Determine the (x, y) coordinate at the center of the cell enclosing the given text.  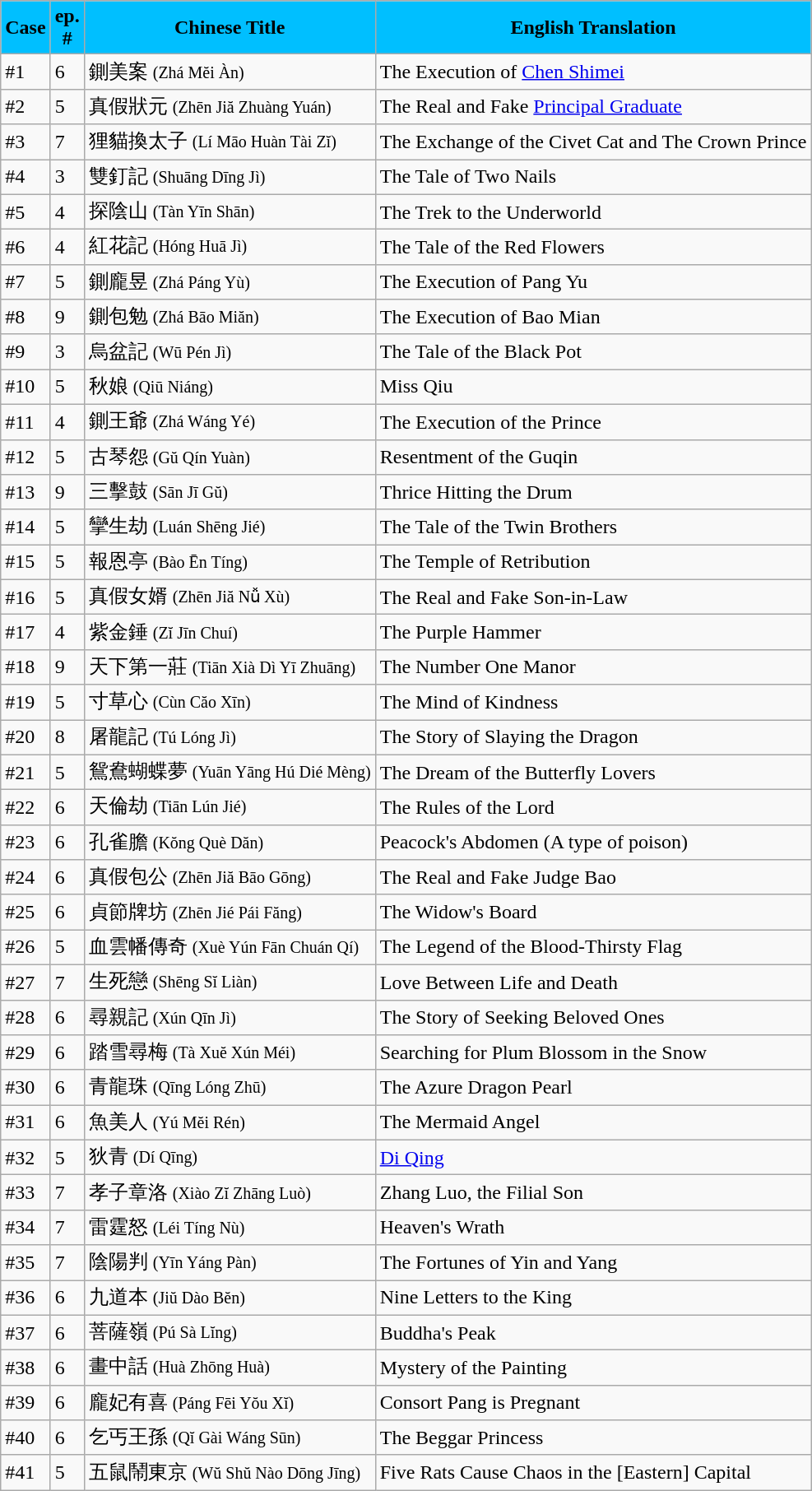
#14 (26, 527)
The Legend of the Blood-Thirsty Flag (593, 948)
真假狀元 (Zhēn Jiă Zhuàng Yuán) (230, 107)
#23 (26, 843)
ep.# (67, 28)
真假包公 (Zhēn Jiă Bāo Gōng) (230, 877)
Case (26, 28)
#37 (26, 1333)
#12 (26, 458)
Five Rats Cause Chaos in the [Eastern] Capital (593, 1473)
紅花記 (Hóng Huā Jì) (230, 247)
Heaven's Wrath (593, 1228)
#8 (26, 318)
鍘美案 (Zhá Mĕi Àn) (230, 72)
#31 (26, 1122)
五鼠鬧東京 (Wŭ Shŭ Nào Dōng Jīng) (230, 1473)
畫中話 (Huà Zhōng Huà) (230, 1368)
#33 (26, 1193)
#13 (26, 492)
Di Qing (593, 1157)
鍘王爺 (Zhá Wáng Yé) (230, 421)
#11 (26, 421)
#39 (26, 1402)
三擊鼓 (Sān Jī Gŭ) (230, 492)
#41 (26, 1473)
秋娘 (Qiū Niáng) (230, 387)
#7 (26, 281)
#30 (26, 1088)
乞丐王孫 (Qĭ Gài Wáng Sūn) (230, 1438)
雷霆怒 (Léi Tíng Nù) (230, 1228)
#38 (26, 1368)
#3 (26, 142)
Peacock's Abdomen (A type of poison) (593, 843)
#29 (26, 1053)
The Purple Hammer (593, 632)
#6 (26, 247)
#2 (26, 107)
The Azure Dragon Pearl (593, 1088)
#16 (26, 597)
The Story of Seeking Beloved Ones (593, 1017)
#20 (26, 737)
#28 (26, 1017)
#4 (26, 178)
踏雪尋梅 (Tà Xuĕ Xún Méi) (230, 1053)
#36 (26, 1298)
貞節牌坊 (Zhēn Jié Pái Făng) (230, 912)
Chinese Title (230, 28)
#32 (26, 1157)
#27 (26, 982)
青龍珠 (Qīng Lóng Zhū) (230, 1088)
The Widow's Board (593, 912)
The Execution of Pang Yu (593, 281)
#5 (26, 212)
九道本 (Jiŭ Dào Bĕn) (230, 1298)
#40 (26, 1438)
The Number One Manor (593, 667)
#19 (26, 703)
The Real and Fake Son-in-Law (593, 597)
Love Between Life and Death (593, 982)
狄青 (Dí Qīng) (230, 1157)
Zhang Luo, the Filial Son (593, 1193)
尋親記 (Xún Qīn Jì) (230, 1017)
#35 (26, 1262)
Buddha's Peak (593, 1333)
紫金錘 (Zĭ Jīn Chuí) (230, 632)
The Trek to the Underworld (593, 212)
#34 (26, 1228)
Nine Letters to the King (593, 1298)
古琴怨 (Gŭ Qín Yuàn) (230, 458)
The Dream of the Butterfly Lovers (593, 772)
The Exchange of the Civet Cat and The Crown Prince (593, 142)
The Temple of Retribution (593, 563)
The Rules of the Lord (593, 808)
The Tale of the Red Flowers (593, 247)
The Mermaid Angel (593, 1122)
陰陽判 (Yīn Yáng Pàn) (230, 1262)
The Fortunes of Yin and Yang (593, 1262)
血雲幡傳奇 (Xuè Yún Fān Chuán Qí) (230, 948)
孝子章洛 (Xiào Zĭ Zhāng Luò) (230, 1193)
天倫劫 (Tiān Lún Jié) (230, 808)
龐妃有喜 (Páng Fēi Yŏu Xĭ) (230, 1402)
#24 (26, 877)
真假女婿 (Zhēn Jiă Nǚ Xù) (230, 597)
The Story of Slaying the Dragon (593, 737)
#21 (26, 772)
8 (67, 737)
Thrice Hitting the Drum (593, 492)
探陰山 (Tàn Yīn Shān) (230, 212)
狸貓換太子 (Lí Māo Huàn Tài Zĭ) (230, 142)
#25 (26, 912)
The Execution of the Prince (593, 421)
寸草心 (Cùn Căo Xīn) (230, 703)
菩薩嶺 (Pú Sà Lĭng) (230, 1333)
鴛鴦蝴蝶夢 (Yuān Yāng Hú Dié Mèng) (230, 772)
The Execution of Chen Shimei (593, 72)
The Tale of the Twin Brothers (593, 527)
#17 (26, 632)
The Tale of Two Nails (593, 178)
#9 (26, 352)
攣生劫 (Luán Shēng Jié) (230, 527)
English Translation (593, 28)
#1 (26, 72)
The Execution of Bao Mian (593, 318)
#26 (26, 948)
#15 (26, 563)
Resentment of the Guqin (593, 458)
The Beggar Princess (593, 1438)
#18 (26, 667)
報恩亭 (Bào Ēn Tíng) (230, 563)
Searching for Plum Blossom in the Snow (593, 1053)
The Real and Fake Principal Graduate (593, 107)
生死戀 (Shēng Sĭ Liàn) (230, 982)
屠龍記 (Tú Lóng Jì) (230, 737)
#10 (26, 387)
天下第一莊 (Tiān Xià Dì Yī Zhuāng) (230, 667)
雙釘記 (Shuāng Dīng Jì) (230, 178)
鍘包勉 (Zhá Bāo Miăn) (230, 318)
The Real and Fake Judge Bao (593, 877)
鍘龐昱 (Zhá Páng Yù) (230, 281)
烏盆記 (Wū Pén Jì) (230, 352)
The Tale of the Black Pot (593, 352)
#22 (26, 808)
Consort Pang is Pregnant (593, 1402)
Mystery of the Painting (593, 1368)
Miss Qiu (593, 387)
孔雀膽 (Kŏng Què Dăn) (230, 843)
魚美人 (Yú Mĕi Rén) (230, 1122)
The Mind of Kindness (593, 703)
